Find where the given text appears and provide that cell's center as (X, Y) coordinate. 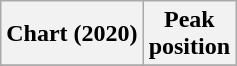
Chart (2020) (72, 34)
Peakposition (189, 34)
